From the cell containing the given text, extract its center point as (X, Y) coordinate. 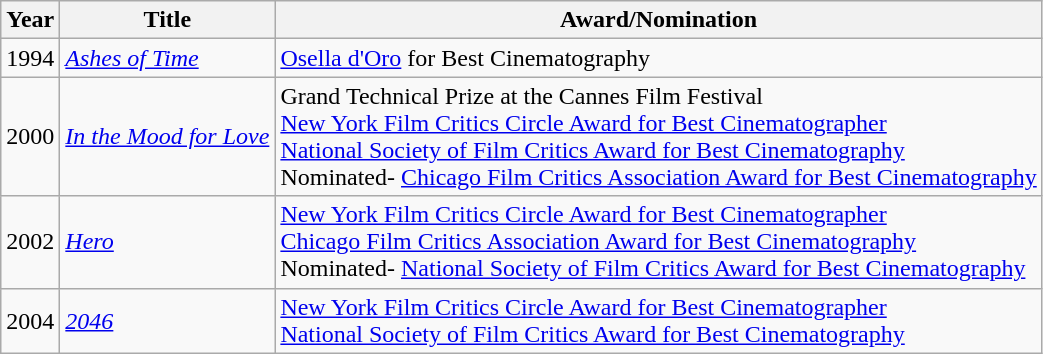
Ashes of Time (168, 58)
2004 (30, 320)
2000 (30, 136)
Hero (168, 242)
Award/Nomination (658, 20)
In the Mood for Love (168, 136)
Osella d'Oro for Best Cinematography (658, 58)
2002 (30, 242)
2046 (168, 320)
1994 (30, 58)
New York Film Critics Circle Award for Best CinematographerNational Society of Film Critics Award for Best Cinematography (658, 320)
Title (168, 20)
Year (30, 20)
